Determine the (x, y) coordinate at the center of the cell enclosing the given text.  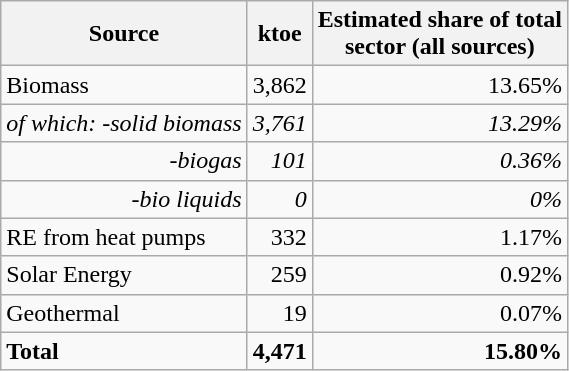
3,862 (280, 85)
Estimated share of totalsector (all sources) (440, 34)
ktoe (280, 34)
Biomass (124, 85)
Total (124, 351)
-bio liquids (124, 199)
Source (124, 34)
Solar Energy (124, 275)
-biogas (124, 161)
0.07% (440, 313)
3,761 (280, 123)
332 (280, 237)
101 (280, 161)
15.80% (440, 351)
of which: -solid biomass (124, 123)
19 (280, 313)
1.17% (440, 237)
4,471 (280, 351)
259 (280, 275)
13.29% (440, 123)
0% (440, 199)
0 (280, 199)
Geothermal (124, 313)
13.65% (440, 85)
RE from heat pumps (124, 237)
0.92% (440, 275)
0.36% (440, 161)
